Capture the cell that displays the provided text and extract its (X, Y) central coordinate. 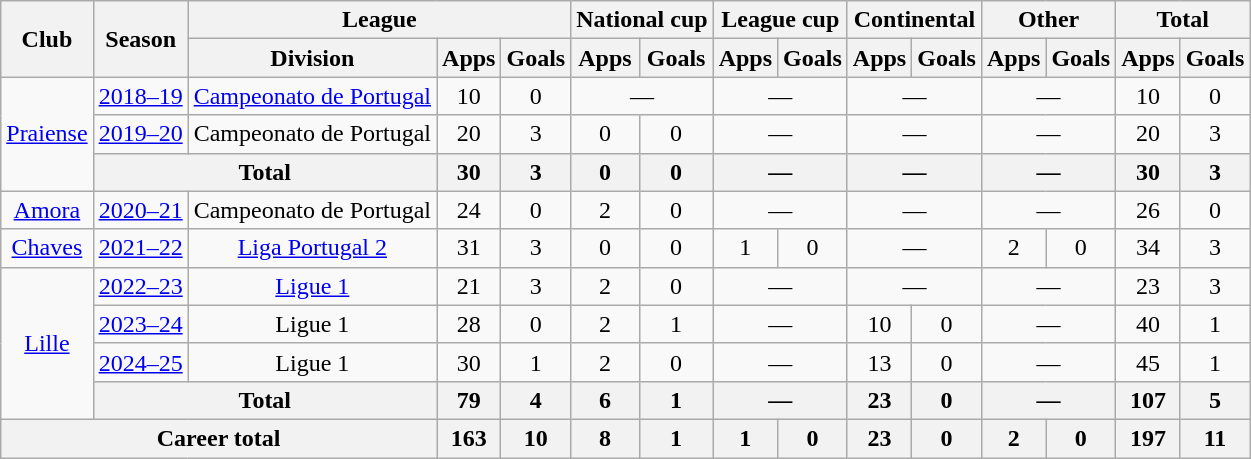
League cup (780, 20)
2022–23 (140, 286)
5 (1215, 400)
Division (312, 58)
2024–25 (140, 362)
Amora (47, 210)
107 (1148, 400)
13 (879, 362)
2018–19 (140, 96)
2023–24 (140, 324)
26 (1148, 210)
Chaves (47, 248)
6 (605, 400)
31 (469, 248)
2021–22 (140, 248)
197 (1148, 438)
4 (536, 400)
8 (605, 438)
Continental (914, 20)
11 (1215, 438)
Club (47, 39)
45 (1148, 362)
21 (469, 286)
Lille (47, 343)
40 (1148, 324)
Praiense (47, 134)
Career total (219, 438)
Season (140, 39)
2019–20 (140, 134)
League (380, 20)
24 (469, 210)
28 (469, 324)
Liga Portugal 2 (312, 248)
Other (1048, 20)
163 (469, 438)
34 (1148, 248)
79 (469, 400)
National cup (642, 20)
2020–21 (140, 210)
